Pinpoint the cell where the given text exists, returning its (X, Y) midpoint coordinate. 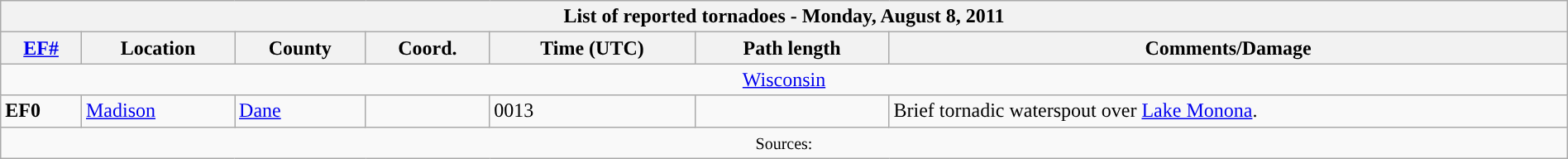
EF# (41, 48)
Dane (300, 111)
Coord. (428, 48)
Madison (157, 111)
Brief tornadic waterspout over Lake Monona. (1228, 111)
List of reported tornadoes - Monday, August 8, 2011 (784, 17)
Time (UTC) (592, 48)
EF0 (41, 111)
Wisconsin (784, 79)
Sources: (784, 142)
Location (157, 48)
Comments/Damage (1228, 48)
County (300, 48)
0013 (592, 111)
Path length (792, 48)
